Return the (x, y) coordinate for the center point of the cell that contains the specified text.  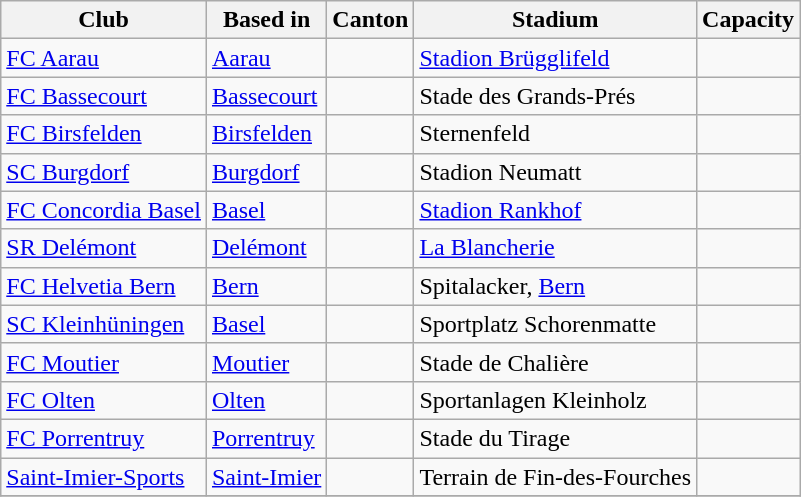
FC Bassecourt (104, 96)
La Blancherie (556, 248)
SR Delémont (104, 248)
Aarau (266, 58)
Sportplatz Schorenmatte (556, 324)
Moutier (266, 362)
Bern (266, 286)
Terrain de Fin-des-Fourches (556, 477)
Based in (266, 20)
Stade des Grands-Prés (556, 96)
FC Birsfelden (104, 134)
FC Helvetia Bern (104, 286)
FC Concordia Basel (104, 210)
Canton (370, 20)
Stadium (556, 20)
SC Burgdorf (104, 172)
Sternenfeld (556, 134)
Stadion Brügglifeld (556, 58)
FC Porrentruy (104, 438)
Stade de Chalière (556, 362)
Capacity (748, 20)
Stadion Neumatt (556, 172)
Bassecourt (266, 96)
Birsfelden (266, 134)
FC Olten (104, 400)
Sportanlagen Kleinholz (556, 400)
Porrentruy (266, 438)
Club (104, 20)
FC Aarau (104, 58)
Spitalacker, Bern (556, 286)
FC Moutier (104, 362)
Saint-Imier-Sports (104, 477)
Delémont (266, 248)
Burgdorf (266, 172)
SC Kleinhüningen (104, 324)
Olten (266, 400)
Saint-Imier (266, 477)
Stade du Tirage (556, 438)
Stadion Rankhof (556, 210)
